Detect which cell encompasses the target text, then output its (x, y) center coordinate. 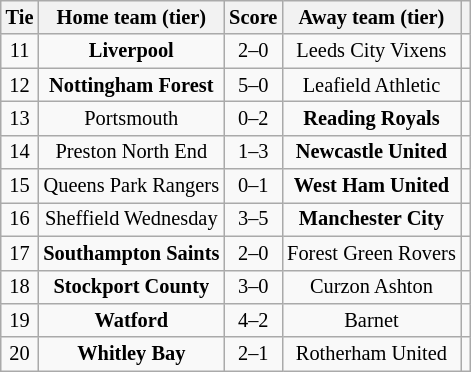
Portsmouth (131, 118)
0–2 (253, 118)
Curzon Ashton (371, 287)
4–2 (253, 320)
Barnet (371, 320)
3–0 (253, 287)
West Ham United (371, 186)
Southampton Saints (131, 253)
18 (20, 287)
Rotherham United (371, 354)
Leeds City Vixens (371, 51)
17 (20, 253)
Watford (131, 320)
0–1 (253, 186)
Queens Park Rangers (131, 186)
Score (253, 17)
14 (20, 152)
20 (20, 354)
3–5 (253, 219)
Nottingham Forest (131, 85)
Newcastle United (371, 152)
Manchester City (371, 219)
Reading Royals (371, 118)
Whitley Bay (131, 354)
5–0 (253, 85)
Forest Green Rovers (371, 253)
13 (20, 118)
Home team (tier) (131, 17)
12 (20, 85)
Stockport County (131, 287)
Sheffield Wednesday (131, 219)
16 (20, 219)
11 (20, 51)
Preston North End (131, 152)
Tie (20, 17)
2–1 (253, 354)
19 (20, 320)
15 (20, 186)
Leafield Athletic (371, 85)
1–3 (253, 152)
Away team (tier) (371, 17)
Liverpool (131, 51)
